Determine the (x, y) coordinate at the center of the cell enclosing the given text.  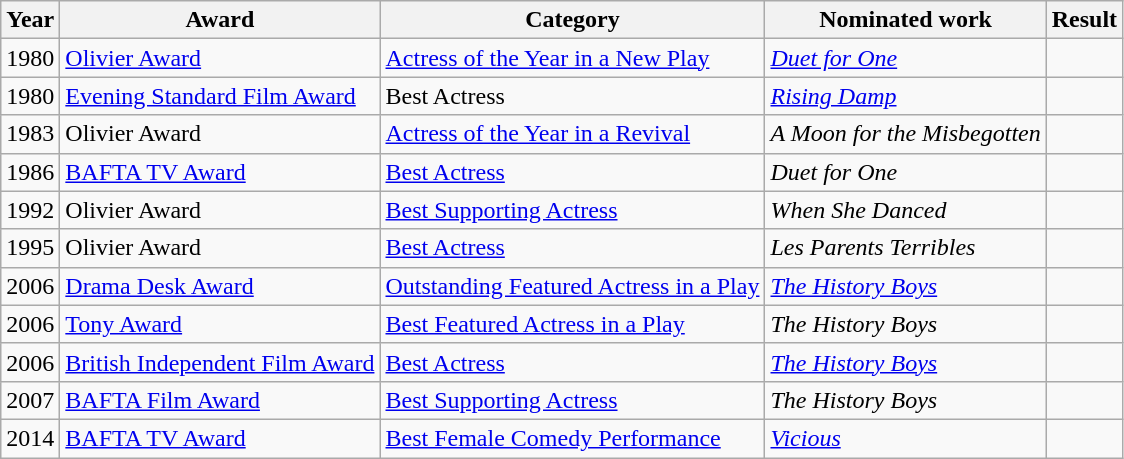
2014 (30, 438)
1992 (30, 210)
Les Parents Terribles (906, 248)
Nominated work (906, 20)
Actress of the Year in a Revival (572, 134)
Award (220, 20)
British Independent Film Award (220, 362)
A Moon for the Misbegotten (906, 134)
Category (572, 20)
Best Female Comedy Performance (572, 438)
Tony Award (220, 324)
1995 (30, 248)
2007 (30, 400)
Actress of the Year in a New Play (572, 58)
Best Featured Actress in a Play (572, 324)
BAFTA Film Award (220, 400)
Evening Standard Film Award (220, 96)
Vicious (906, 438)
Year (30, 20)
Result (1084, 20)
When She Danced (906, 210)
1983 (30, 134)
Drama Desk Award (220, 286)
Outstanding Featured Actress in a Play (572, 286)
1986 (30, 172)
Rising Damp (906, 96)
